Determine the (x, y) coordinate at the center of the cell enclosing the given text.  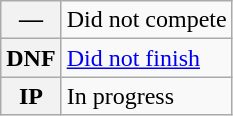
Did not compete (146, 20)
— (31, 20)
DNF (31, 58)
In progress (146, 96)
IP (31, 96)
Did not finish (146, 58)
